Output the [X, Y] coordinate of the center of the cell containing the given text.  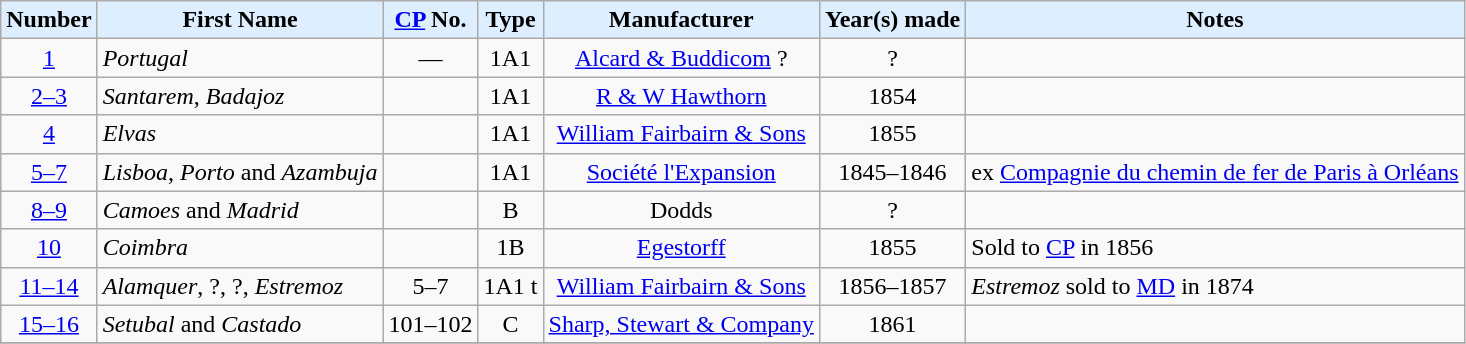
Estremoz sold to MD in 1874 [1215, 286]
1861 [892, 324]
Camoes and Madrid [240, 210]
Setubal and Castado [240, 324]
Sharp, Stewart & Company [681, 324]
Notes [1215, 20]
Number [49, 20]
Alamquer, ?, ?, Estremoz [240, 286]
Elvas [240, 134]
1 [49, 58]
R & W Hawthorn [681, 96]
CP No. [430, 20]
Type [510, 20]
Société l'Expansion [681, 172]
Coimbra [240, 248]
1845–1846 [892, 172]
— [430, 58]
C [510, 324]
Portugal [240, 58]
10 [49, 248]
First Name [240, 20]
ex Compagnie du chemin de fer de Paris à Orléans [1215, 172]
101–102 [430, 324]
1B [510, 248]
1856–1857 [892, 286]
Egestorff [681, 248]
Manufacturer [681, 20]
2–3 [49, 96]
Sold to CP in 1856 [1215, 248]
4 [49, 134]
11–14 [49, 286]
Year(s) made [892, 20]
Santarem, Badajoz [240, 96]
15–16 [49, 324]
B [510, 210]
Dodds [681, 210]
8–9 [49, 210]
1A1 t [510, 286]
1854 [892, 96]
Lisboa, Porto and Azambuja [240, 172]
Alcard & Buddicom ? [681, 58]
